Find where the given text appears and provide that cell's center as (X, Y) coordinate. 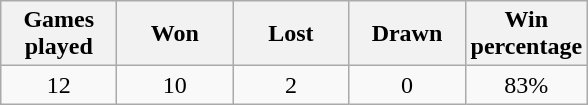
Drawn (407, 34)
Won (175, 34)
Win percentage (526, 34)
Lost (291, 34)
0 (407, 85)
2 (291, 85)
10 (175, 85)
83% (526, 85)
Games played (59, 34)
12 (59, 85)
